Pinpoint the cell where the given text exists, returning its (X, Y) midpoint coordinate. 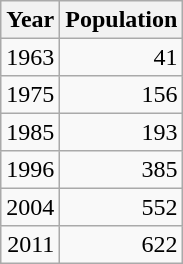
41 (122, 56)
385 (122, 170)
1985 (30, 132)
552 (122, 206)
Population (122, 20)
193 (122, 132)
1996 (30, 170)
156 (122, 94)
2004 (30, 206)
1975 (30, 94)
622 (122, 244)
2011 (30, 244)
1963 (30, 56)
Year (30, 20)
